Pinpoint the cell where the given text exists, returning its (x, y) midpoint coordinate. 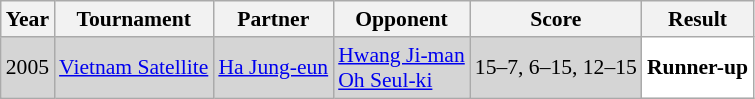
Hwang Ji-man Oh Seul-ki (402, 68)
Score (556, 19)
Tournament (134, 19)
Runner-up (698, 68)
Vietnam Satellite (134, 68)
2005 (28, 68)
Opponent (402, 19)
15–7, 6–15, 12–15 (556, 68)
Result (698, 19)
Year (28, 19)
Partner (273, 19)
Ha Jung-eun (273, 68)
